Scan for the cell matching the given text and deliver its (x, y) coordinate at center. 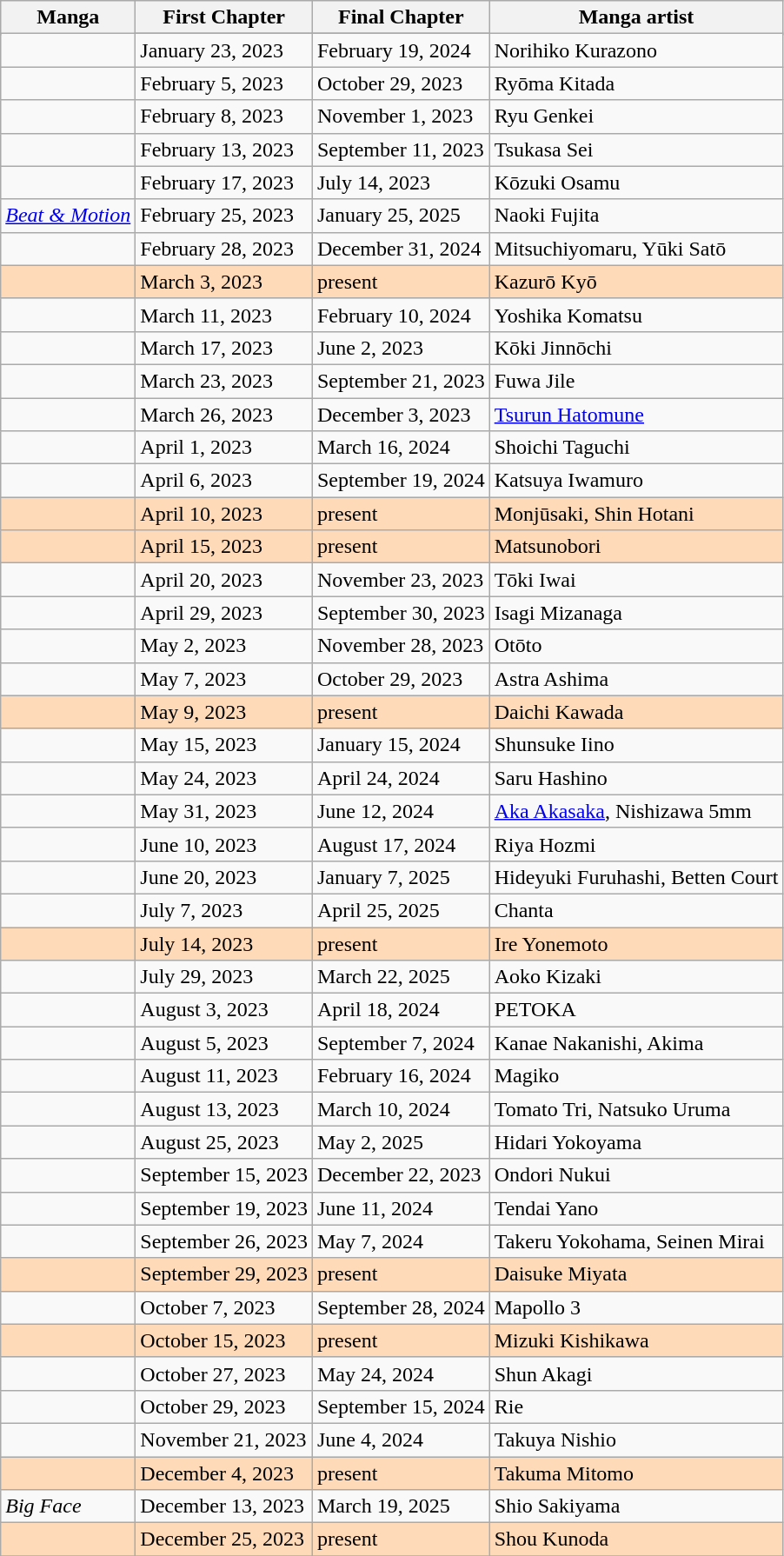
Tendai Yano (636, 1208)
May 9, 2023 (224, 712)
PETOKA (636, 1010)
September 7, 2024 (401, 1043)
January 25, 2025 (401, 216)
January 23, 2023 (224, 50)
April 20, 2023 (224, 580)
October 27, 2023 (224, 1373)
May 2, 2023 (224, 646)
Takuma Mitomo (636, 1473)
September 30, 2023 (401, 613)
June 2, 2023 (401, 348)
April 6, 2023 (224, 481)
First Chapter (224, 17)
December 3, 2023 (401, 415)
March 3, 2023 (224, 282)
Tsukasa Sei (636, 150)
Ryōma Kitada (636, 83)
Tsurun Hatomune (636, 415)
June 12, 2024 (401, 811)
Ryu Genkei (636, 116)
Mizuki Kishikawa (636, 1340)
June 10, 2023 (224, 844)
January 7, 2025 (401, 877)
Norihiko Kurazono (636, 50)
Astra Ashima (636, 679)
November 23, 2023 (401, 580)
December 13, 2023 (224, 1506)
Isagi Mizanaga (636, 613)
April 29, 2023 (224, 613)
Mapollo 3 (636, 1307)
September 28, 2024 (401, 1307)
September 21, 2023 (401, 381)
September 26, 2023 (224, 1241)
September 19, 2024 (401, 481)
February 10, 2024 (401, 315)
Chanta (636, 910)
Manga (68, 17)
Shunsuke Iino (636, 745)
Shun Akagi (636, 1373)
May 7, 2023 (224, 679)
Kōzuki Osamu (636, 183)
Final Chapter (401, 17)
April 18, 2024 (401, 1010)
Mitsuchiyomaru, Yūki Satō (636, 249)
April 10, 2023 (224, 514)
February 13, 2023 (224, 150)
February 5, 2023 (224, 83)
Ire Yonemoto (636, 943)
Monjūsaki, Shin Hotani (636, 514)
April 1, 2023 (224, 448)
Takuya Nishio (636, 1440)
Tōki Iwai (636, 580)
December 25, 2023 (224, 1539)
January 15, 2024 (401, 745)
Matsunobori (636, 547)
February 25, 2023 (224, 216)
November 21, 2023 (224, 1440)
Kōki Jinnōchi (636, 348)
April 24, 2024 (401, 778)
Fuwa Jile (636, 381)
September 15, 2023 (224, 1175)
Manga artist (636, 17)
February 17, 2023 (224, 183)
Shou Kunoda (636, 1539)
Katsuya Iwamuro (636, 481)
August 11, 2023 (224, 1076)
August 3, 2023 (224, 1010)
May 2, 2025 (401, 1142)
March 17, 2023 (224, 348)
November 28, 2023 (401, 646)
November 1, 2023 (401, 116)
Daisuke Miyata (636, 1274)
March 11, 2023 (224, 315)
Hidari Yokoyama (636, 1142)
August 17, 2024 (401, 844)
September 15, 2024 (401, 1406)
Kazurō Kyō (636, 282)
Kanae Nakanishi, Akima (636, 1043)
Otōto (636, 646)
December 31, 2024 (401, 249)
August 25, 2023 (224, 1142)
Shoichi Taguchi (636, 448)
May 24, 2024 (401, 1373)
Riya Hozmi (636, 844)
July 7, 2023 (224, 910)
March 26, 2023 (224, 415)
Yoshika Komatsu (636, 315)
May 7, 2024 (401, 1241)
February 8, 2023 (224, 116)
February 19, 2024 (401, 50)
July 29, 2023 (224, 977)
August 5, 2023 (224, 1043)
Saru Hashino (636, 778)
March 10, 2024 (401, 1109)
February 28, 2023 (224, 249)
February 16, 2024 (401, 1076)
Aka Akasaka, Nishizawa 5mm (636, 811)
Naoki Fujita (636, 216)
December 22, 2023 (401, 1175)
Hideyuki Furuhashi, Betten Court (636, 877)
October 15, 2023 (224, 1340)
Beat & Motion (68, 216)
August 13, 2023 (224, 1109)
September 19, 2023 (224, 1208)
September 11, 2023 (401, 150)
June 11, 2024 (401, 1208)
March 23, 2023 (224, 381)
May 15, 2023 (224, 745)
Ondori Nukui (636, 1175)
March 19, 2025 (401, 1506)
Shio Sakiyama (636, 1506)
May 24, 2023 (224, 778)
Takeru Yokohama, Seinen Mirai (636, 1241)
Big Face (68, 1506)
Daichi Kawada (636, 712)
March 16, 2024 (401, 448)
Tomato Tri, Natsuko Uruma (636, 1109)
October 7, 2023 (224, 1307)
September 29, 2023 (224, 1274)
May 31, 2023 (224, 811)
Rie (636, 1406)
Magiko (636, 1076)
Aoko Kizaki (636, 977)
April 15, 2023 (224, 547)
June 20, 2023 (224, 877)
June 4, 2024 (401, 1440)
April 25, 2025 (401, 910)
December 4, 2023 (224, 1473)
March 22, 2025 (401, 977)
